Find where the given text appears and provide that cell's center as [X, Y] coordinate. 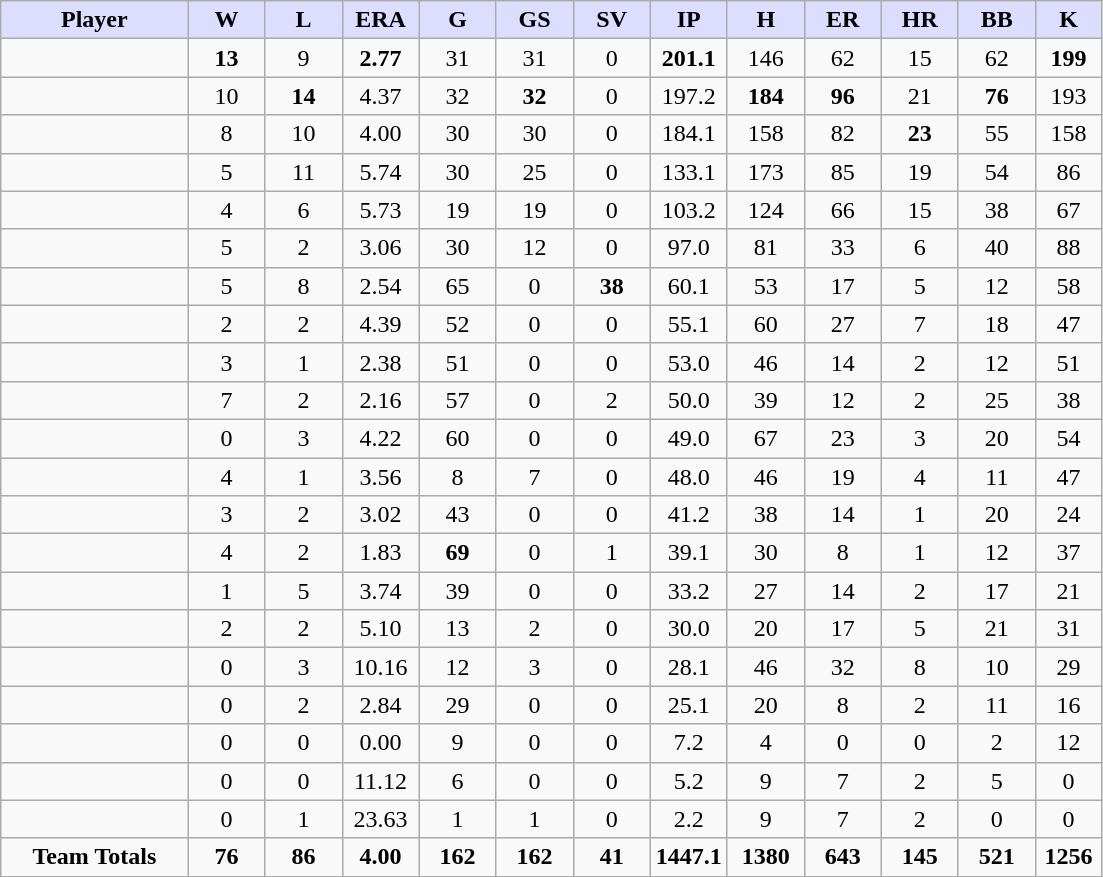
41 [612, 857]
11.12 [380, 781]
53.0 [688, 362]
GS [534, 20]
55 [996, 134]
3.74 [380, 591]
37 [1068, 553]
Player [94, 20]
SV [612, 20]
1380 [766, 857]
82 [842, 134]
3.06 [380, 248]
IP [688, 20]
5.10 [380, 629]
124 [766, 210]
2.2 [688, 819]
199 [1068, 58]
133.1 [688, 172]
41.2 [688, 515]
81 [766, 248]
1447.1 [688, 857]
184 [766, 96]
103.2 [688, 210]
643 [842, 857]
43 [458, 515]
BB [996, 20]
W [226, 20]
2.77 [380, 58]
1256 [1068, 857]
55.1 [688, 324]
HR [920, 20]
5.74 [380, 172]
60.1 [688, 286]
184.1 [688, 134]
173 [766, 172]
201.1 [688, 58]
48.0 [688, 477]
2.54 [380, 286]
L [304, 20]
ER [842, 20]
3.56 [380, 477]
0.00 [380, 743]
30.0 [688, 629]
85 [842, 172]
521 [996, 857]
K [1068, 20]
57 [458, 400]
53 [766, 286]
50.0 [688, 400]
145 [920, 857]
10.16 [380, 667]
2.16 [380, 400]
5.2 [688, 781]
49.0 [688, 438]
58 [1068, 286]
3.02 [380, 515]
65 [458, 286]
69 [458, 553]
5.73 [380, 210]
197.2 [688, 96]
24 [1068, 515]
4.22 [380, 438]
G [458, 20]
33 [842, 248]
23.63 [380, 819]
25.1 [688, 705]
4.39 [380, 324]
39.1 [688, 553]
40 [996, 248]
52 [458, 324]
1.83 [380, 553]
H [766, 20]
ERA [380, 20]
88 [1068, 248]
16 [1068, 705]
2.84 [380, 705]
Team Totals [94, 857]
18 [996, 324]
97.0 [688, 248]
28.1 [688, 667]
33.2 [688, 591]
193 [1068, 96]
96 [842, 96]
2.38 [380, 362]
7.2 [688, 743]
146 [766, 58]
66 [842, 210]
4.37 [380, 96]
